Return the (x, y) coordinate for the center point of the cell that contains the specified text.  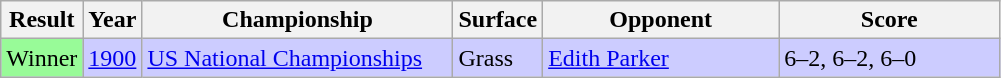
6–2, 6–2, 6–0 (890, 58)
Edith Parker (661, 58)
1900 (112, 58)
Opponent (661, 20)
Score (890, 20)
Winner (42, 58)
Result (42, 20)
US National Championships (298, 58)
Championship (298, 20)
Year (112, 20)
Grass (498, 58)
Surface (498, 20)
